Output the [X, Y] coordinate of the center of the cell containing the given text.  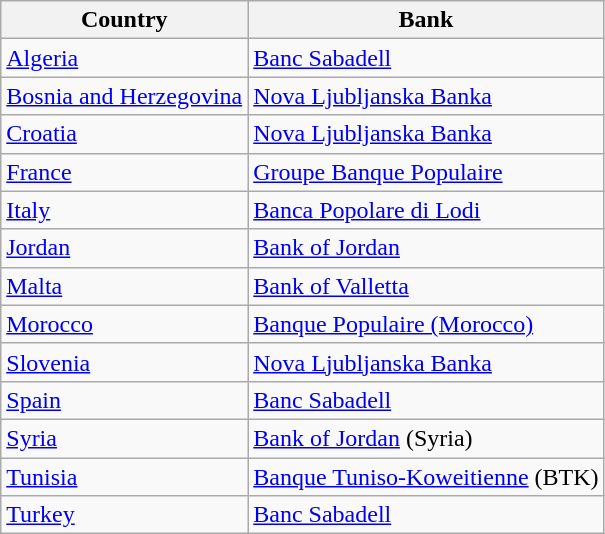
Malta [124, 286]
Banque Tuniso-Koweitienne (BTK) [426, 477]
Croatia [124, 134]
Bank of Jordan (Syria) [426, 438]
Banca Popolare di Lodi [426, 210]
Country [124, 20]
Italy [124, 210]
Spain [124, 400]
Morocco [124, 324]
Tunisia [124, 477]
Syria [124, 438]
Bank of Valletta [426, 286]
Banque Populaire (Morocco) [426, 324]
France [124, 172]
Groupe Banque Populaire [426, 172]
Turkey [124, 515]
Bank of Jordan [426, 248]
Bosnia and Herzegovina [124, 96]
Jordan [124, 248]
Slovenia [124, 362]
Bank [426, 20]
Algeria [124, 58]
